From the cell containing the given text, extract its center point as [X, Y] coordinate. 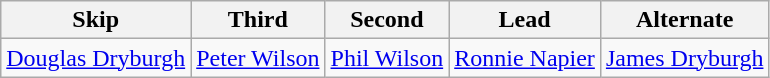
Alternate [684, 20]
Third [258, 20]
James Dryburgh [684, 58]
Lead [525, 20]
Phil Wilson [387, 58]
Peter Wilson [258, 58]
Second [387, 20]
Skip [96, 20]
Douglas Dryburgh [96, 58]
Ronnie Napier [525, 58]
